Detect which cell encompasses the target text, then output its [x, y] center coordinate. 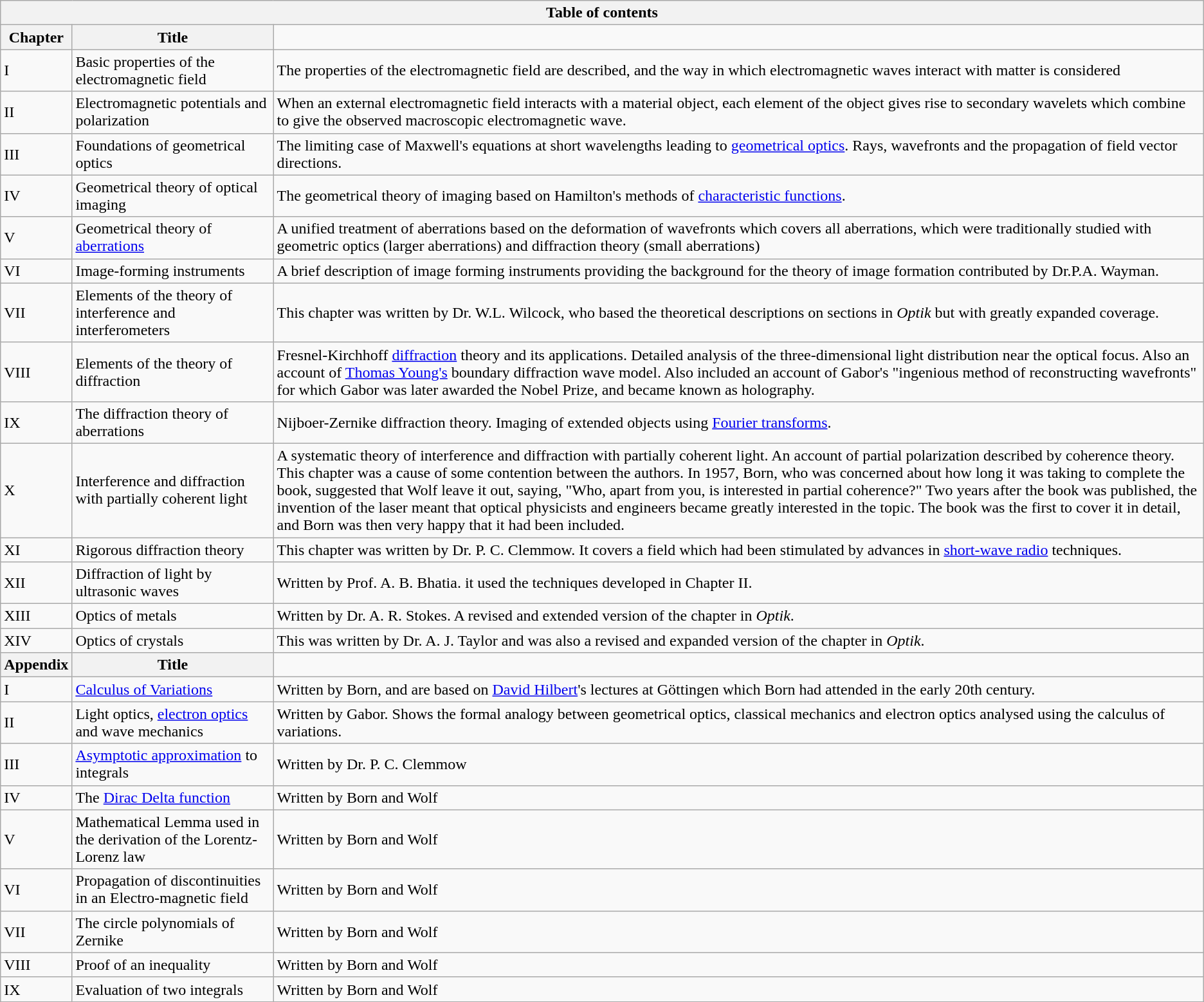
Optics of metals [172, 616]
Table of contents [602, 13]
XI [36, 550]
Appendix [36, 665]
Geometrical theory of aberrations [172, 238]
Propagation of discontinuities in an Electro-magnetic field [172, 890]
Elements of the theory of diffraction [172, 372]
This chapter was written by Dr. P. C. Clemmow. It covers a field which had been stimulated by advances in short-wave radio techniques. [738, 550]
The circle polynomials of Zernike [172, 931]
Proof of an inequality [172, 965]
XII [36, 583]
The geometrical theory of imaging based on Hamilton's methods of characteristic functions. [738, 196]
Nijboer-Zernike diffraction theory. Imaging of extended objects using Fourier transforms. [738, 422]
Image-forming instruments [172, 271]
X [36, 490]
The properties of the electromagnetic field are described, and the way in which electromagnetic waves interact with matter is considered [738, 71]
Diffraction of light by ultrasonic waves [172, 583]
Rigorous diffraction theory [172, 550]
Elements of the theory of interference and interferometers [172, 313]
Light optics, electron optics and wave mechanics [172, 723]
This chapter was written by Dr. W.L. Wilcock, who based the theoretical descriptions on sections in Optik but with greatly expanded coverage. [738, 313]
Written by Born, and are based on David Hilbert's lectures at Göttingen which Born had attended in the early 20th century. [738, 689]
Electromagnetic potentials and polarization [172, 112]
Asymptotic approximation to integrals [172, 764]
The Dirac Delta function [172, 797]
Foundations of geometrical optics [172, 154]
XIV [36, 641]
Calculus of Variations [172, 689]
Written by Dr. P. C. Clemmow [738, 764]
A brief description of image forming instruments providing the background for the theory of image formation contributed by Dr.P.A. Wayman. [738, 271]
Interference and diffraction with partially coherent light [172, 490]
Evaluation of two integrals [172, 989]
The diffraction theory of aberrations [172, 422]
Mathematical Lemma used in the derivation of the Lorentz-Lorenz law [172, 839]
This was written by Dr. A. J. Taylor and was also a revised and expanded version of the chapter in Optik. [738, 641]
Geometrical theory of optical imaging [172, 196]
Written by Dr. A. R. Stokes. A revised and extended version of the chapter in Optik. [738, 616]
XIII [36, 616]
Written by Prof. A. B. Bhatia. it used the techniques developed in Chapter II. [738, 583]
Optics of crystals [172, 641]
Basic properties of the electromagnetic field [172, 71]
Chapter [36, 37]
